Detect which cell encompasses the target text, then output its (x, y) center coordinate. 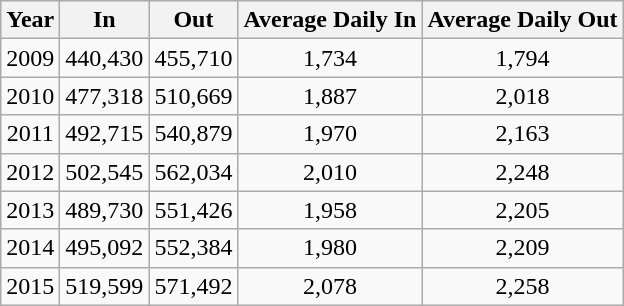
2,248 (522, 172)
571,492 (194, 286)
510,669 (194, 96)
1,734 (330, 58)
1,887 (330, 96)
2013 (30, 210)
2014 (30, 248)
551,426 (194, 210)
492,715 (104, 134)
1,958 (330, 210)
540,879 (194, 134)
502,545 (104, 172)
2015 (30, 286)
477,318 (104, 96)
2011 (30, 134)
1,980 (330, 248)
562,034 (194, 172)
1,794 (522, 58)
519,599 (104, 286)
Average Daily Out (522, 20)
2,163 (522, 134)
440,430 (104, 58)
489,730 (104, 210)
Year (30, 20)
2,258 (522, 286)
455,710 (194, 58)
1,970 (330, 134)
2,018 (522, 96)
2,010 (330, 172)
552,384 (194, 248)
2010 (30, 96)
Average Daily In (330, 20)
2009 (30, 58)
Out (194, 20)
2012 (30, 172)
2,078 (330, 286)
2,209 (522, 248)
2,205 (522, 210)
495,092 (104, 248)
In (104, 20)
